Determine the [x, y] coordinate at the center of the cell enclosing the given text.  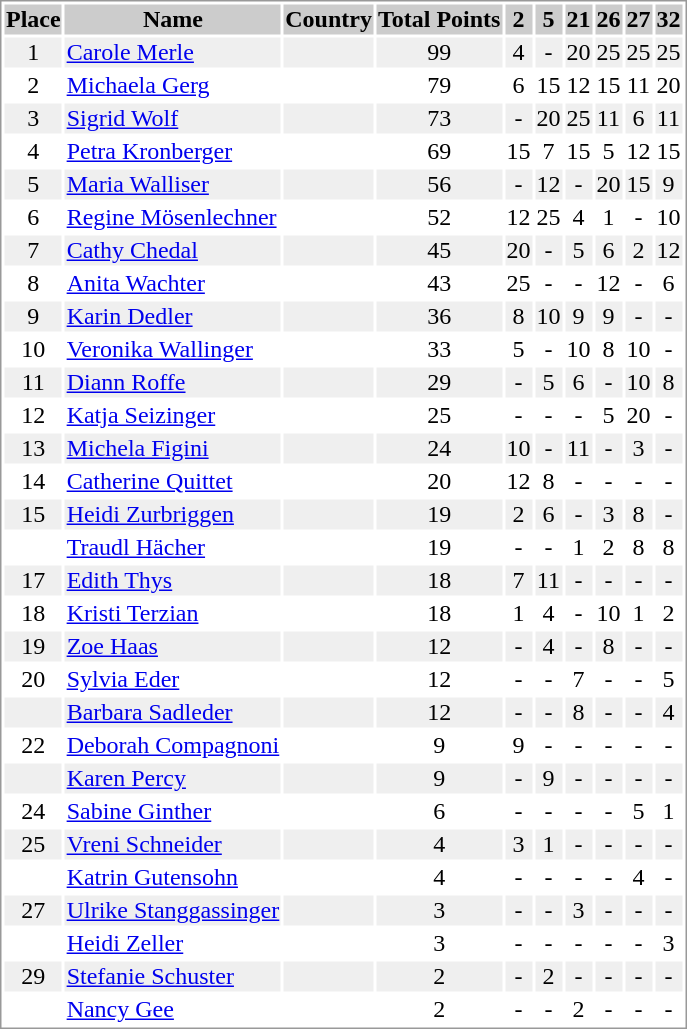
Heidi Zeller [173, 943]
22 [33, 745]
Sylvia Eder [173, 679]
45 [438, 251]
32 [668, 19]
Katrin Gutensohn [173, 877]
Katja Seizinger [173, 415]
Karen Percy [173, 779]
Zoe Haas [173, 647]
Michela Figini [173, 449]
Sabine Ginther [173, 811]
Heidi Zurbriggen [173, 515]
Deborah Compagnoni [173, 745]
52 [438, 217]
17 [33, 581]
Stefanie Schuster [173, 977]
Edith Thys [173, 581]
43 [438, 283]
14 [33, 481]
26 [608, 19]
79 [438, 85]
Nancy Gee [173, 1009]
Petra Kronberger [173, 151]
21 [578, 19]
36 [438, 317]
Michaela Gerg [173, 85]
Traudl Hächer [173, 547]
Anita Wachter [173, 283]
Kristi Terzian [173, 613]
Place [33, 19]
Regine Mösenlechner [173, 217]
Sigrid Wolf [173, 119]
Veronika Wallinger [173, 349]
Name [173, 19]
Barbara Sadleder [173, 713]
69 [438, 151]
Cathy Chedal [173, 251]
99 [438, 53]
Maria Walliser [173, 185]
Country [329, 19]
Catherine Quittet [173, 481]
56 [438, 185]
Karin Dedler [173, 317]
Total Points [438, 19]
Vreni Schneider [173, 845]
13 [33, 449]
Diann Roffe [173, 383]
73 [438, 119]
Ulrike Stanggassinger [173, 911]
33 [438, 349]
Carole Merle [173, 53]
